Provide the [X, Y] coordinate of the cell's center where the given text is located.  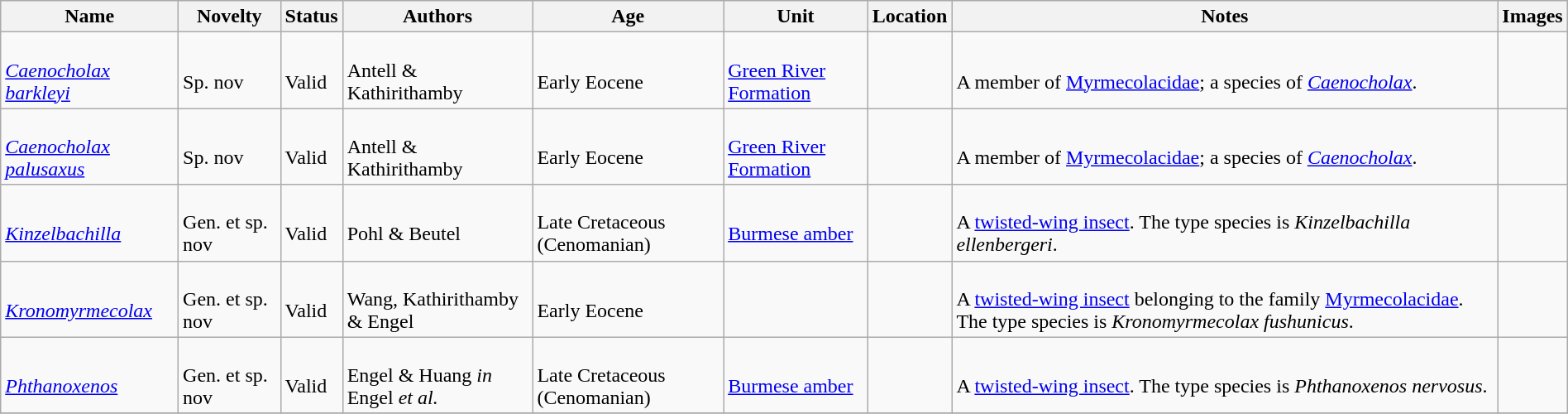
Novelty [230, 17]
Engel & Huang in Engel et al. [437, 375]
Caenocholax palusaxus [89, 147]
Images [1532, 17]
A twisted-wing insect belonging to the family Myrmecolacidae. The type species is Kronomyrmecolax fushunicus. [1225, 299]
Wang, Kathirithamby & Engel [437, 299]
Status [311, 17]
Pohl & Beutel [437, 223]
Kronomyrmecolax [89, 299]
Age [629, 17]
Caenocholax barkleyi [89, 70]
Name [89, 17]
Kinzelbachilla [89, 223]
Notes [1225, 17]
Location [910, 17]
Unit [796, 17]
Authors [437, 17]
A twisted-wing insect. The type species is Kinzelbachilla ellenbergeri. [1225, 223]
A twisted-wing insect. The type species is Phthanoxenos nervosus. [1225, 375]
Phthanoxenos [89, 375]
